Search for the cell housing the specified text and yield its (x, y) center coordinate. 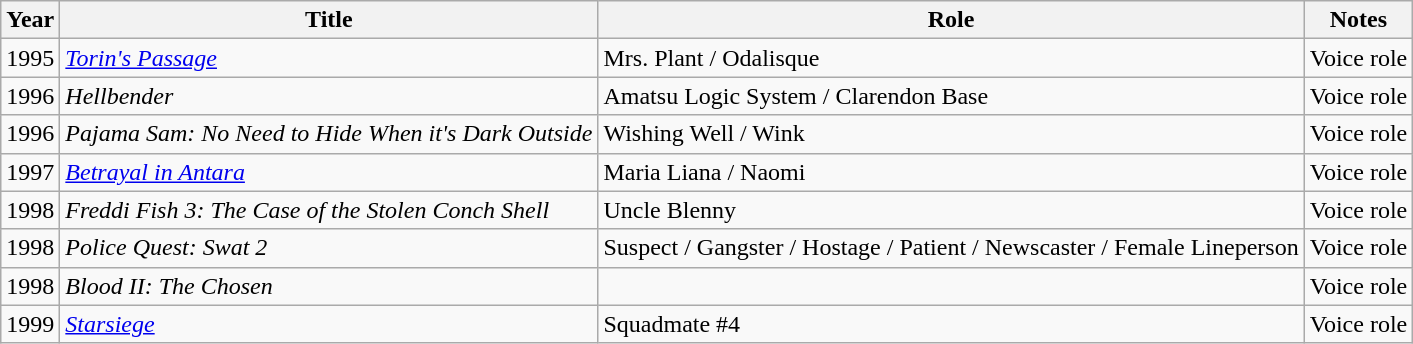
Notes (1358, 20)
Freddi Fish 3: The Case of the Stolen Conch Shell (329, 210)
Torin's Passage (329, 58)
Betrayal in Antara (329, 172)
Amatsu Logic System / Clarendon Base (951, 96)
Hellbender (329, 96)
1997 (30, 172)
Blood II: The Chosen (329, 286)
Title (329, 20)
Maria Liana / Naomi (951, 172)
Wishing Well / Wink (951, 134)
Police Quest: Swat 2 (329, 248)
Role (951, 20)
Squadmate #4 (951, 324)
Year (30, 20)
Suspect / Gangster / Hostage / Patient / Newscaster / Female Lineperson (951, 248)
1995 (30, 58)
Pajama Sam: No Need to Hide When it's Dark Outside (329, 134)
Starsiege (329, 324)
Mrs. Plant / Odalisque (951, 58)
1999 (30, 324)
Uncle Blenny (951, 210)
